Detect which cell encompasses the target text, then output its [x, y] center coordinate. 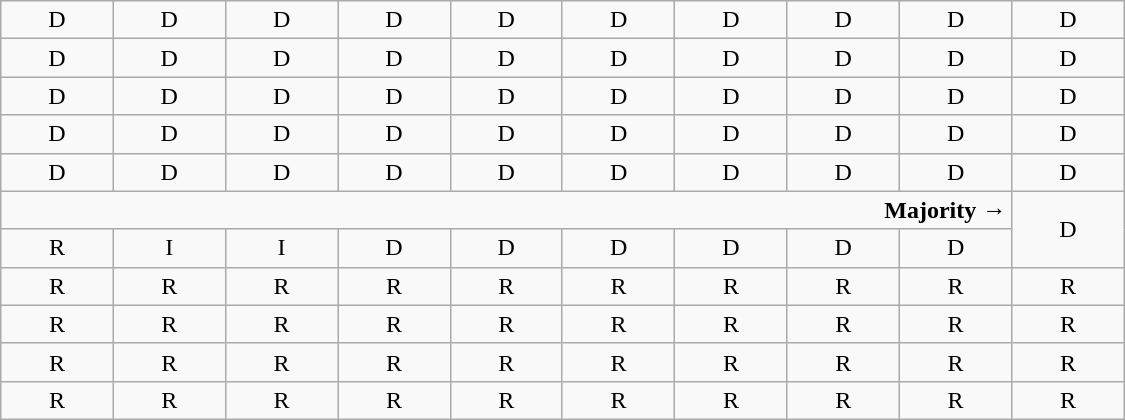
Majority → [506, 210]
